Determine the (x, y) coordinate at the center of the cell enclosing the given text.  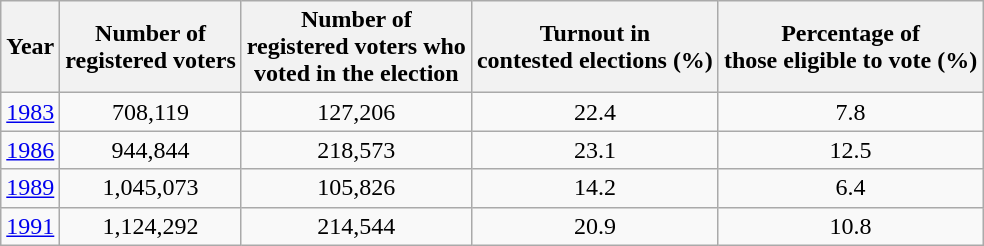
10.8 (850, 226)
1989 (30, 188)
1986 (30, 150)
708,119 (150, 112)
23.1 (594, 150)
218,573 (356, 150)
Number of registered voters (150, 47)
1,124,292 (150, 226)
Year (30, 47)
20.9 (594, 226)
Turnout in contested elections (%) (594, 47)
6.4 (850, 188)
14.2 (594, 188)
7.8 (850, 112)
105,826 (356, 188)
1991 (30, 226)
12.5 (850, 150)
22.4 (594, 112)
944,844 (150, 150)
1,045,073 (150, 188)
1983 (30, 112)
Number of registered voters who voted in the election (356, 47)
Percentage of those eligible to vote (%) (850, 47)
127,206 (356, 112)
214,544 (356, 226)
